Return the [X, Y] coordinate for the center point of the cell that contains the specified text.  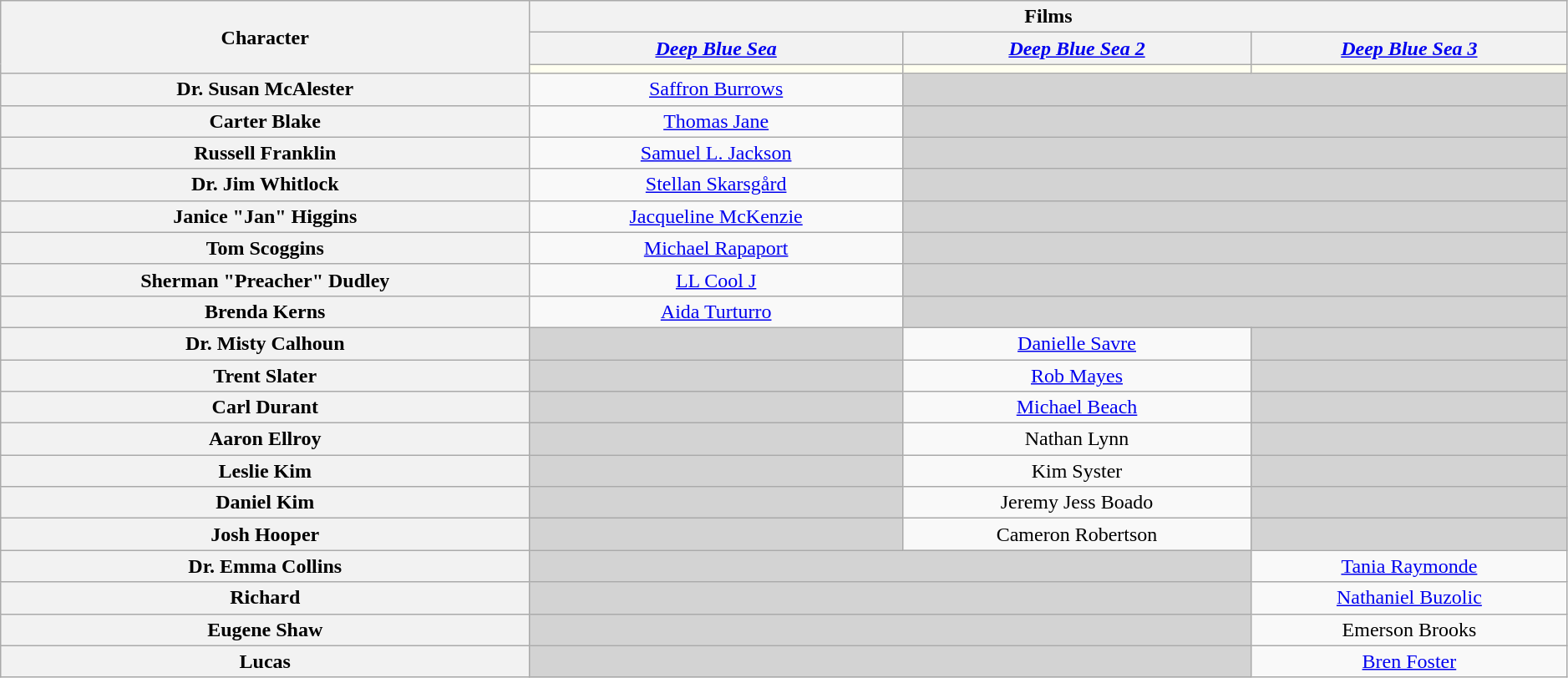
LL Cool J [717, 280]
Sherman "Preacher" Dudley [266, 280]
Janice "Jan" Higgins [266, 216]
Dr. Emma Collins [266, 566]
Nathan Lynn [1078, 439]
Dr. Misty Calhoun [266, 343]
Russell Franklin [266, 153]
Leslie Kim [266, 471]
Aaron Ellroy [266, 439]
Dr. Jim Whitlock [266, 185]
Eugene Shaw [266, 630]
Deep Blue Sea 2 [1078, 48]
Richard [266, 598]
Films [1049, 17]
Brenda Kerns [266, 311]
Aida Turturro [717, 311]
Deep Blue Sea 3 [1410, 48]
Kim Syster [1078, 471]
Josh Hooper [266, 534]
Lucas [266, 661]
Bren Foster [1410, 661]
Daniel Kim [266, 503]
Tom Scoggins [266, 248]
Trent Slater [266, 375]
Character [266, 37]
Cameron Robertson [1078, 534]
Danielle Savre [1078, 343]
Thomas Jane [717, 121]
Tania Raymonde [1410, 566]
Deep Blue Sea [717, 48]
Jacqueline McKenzie [717, 216]
Emerson Brooks [1410, 630]
Dr. Susan McAlester [266, 89]
Samuel L. Jackson [717, 153]
Nathaniel Buzolic [1410, 598]
Saffron Burrows [717, 89]
Carl Durant [266, 407]
Stellan Skarsgård [717, 185]
Carter Blake [266, 121]
Rob Mayes [1078, 375]
Jeremy Jess Boado [1078, 503]
Michael Beach [1078, 407]
Michael Rapaport [717, 248]
